For the text-containing cell, return its midpoint in (X, Y) coordinate format. 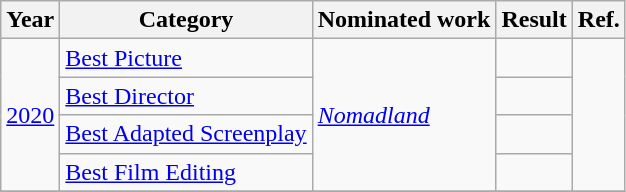
Nomadland (404, 115)
Ref. (598, 20)
Result (534, 20)
Year (30, 20)
Best Picture (186, 58)
Best Film Editing (186, 172)
Best Adapted Screenplay (186, 134)
2020 (30, 115)
Nominated work (404, 20)
Category (186, 20)
Best Director (186, 96)
